Locate the cell with the specified text and output its [x, y] center coordinate. 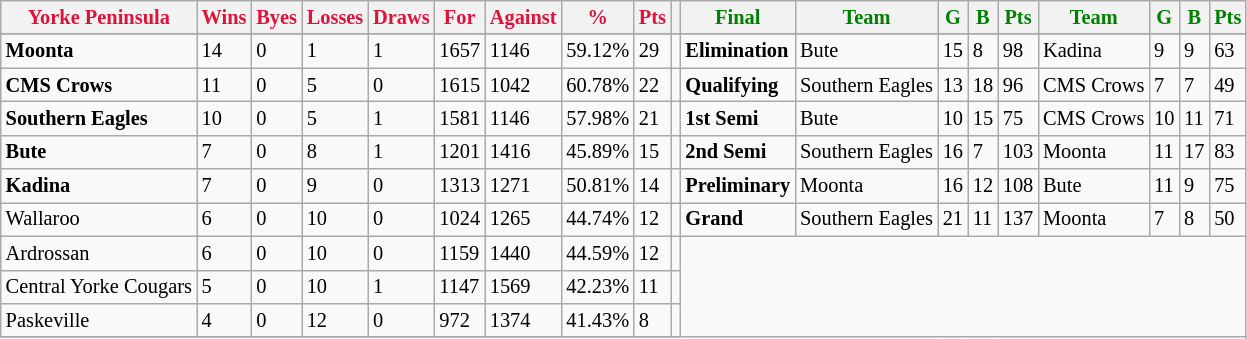
60.78% [598, 85]
83 [1228, 152]
1201 [459, 152]
1271 [524, 186]
44.59% [598, 253]
29 [652, 51]
45.89% [598, 152]
1657 [459, 51]
41.43% [598, 320]
96 [1018, 85]
1581 [459, 118]
Losses [335, 17]
Elimination [738, 51]
1st Semi [738, 118]
1024 [459, 219]
% [598, 17]
18 [983, 85]
44.74% [598, 219]
1159 [459, 253]
Wallaroo [99, 219]
137 [1018, 219]
Final [738, 17]
Paskeville [99, 320]
50 [1228, 219]
1374 [524, 320]
1313 [459, 186]
Draws [401, 17]
Yorke Peninsula [99, 17]
98 [1018, 51]
1440 [524, 253]
4 [224, 320]
1265 [524, 219]
Qualifying [738, 85]
59.12% [598, 51]
Against [524, 17]
42.23% [598, 287]
Ardrossan [99, 253]
49 [1228, 85]
1416 [524, 152]
Preliminary [738, 186]
Byes [276, 17]
50.81% [598, 186]
63 [1228, 51]
972 [459, 320]
103 [1018, 152]
Grand [738, 219]
Wins [224, 17]
13 [953, 85]
108 [1018, 186]
Central Yorke Cougars [99, 287]
17 [1194, 152]
For [459, 17]
1147 [459, 287]
57.98% [598, 118]
1569 [524, 287]
22 [652, 85]
1042 [524, 85]
1615 [459, 85]
2nd Semi [738, 152]
71 [1228, 118]
